Find where the given text appears and provide that cell's center as (X, Y) coordinate. 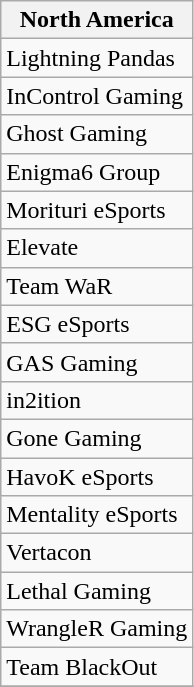
ESG eSports (97, 324)
InControl Gaming (97, 96)
HavoK eSports (97, 477)
Mentality eSports (97, 515)
Ghost Gaming (97, 134)
Team WaR (97, 286)
GAS Gaming (97, 362)
Gone Gaming (97, 438)
North America (97, 20)
Enigma6 Group (97, 172)
Morituri eSports (97, 210)
Lightning Pandas (97, 58)
WrangleR Gaming (97, 629)
in2ition (97, 400)
Vertacon (97, 553)
Lethal Gaming (97, 591)
Team BlackOut (97, 667)
Elevate (97, 248)
